From the cell containing the given text, extract its center point as (X, Y) coordinate. 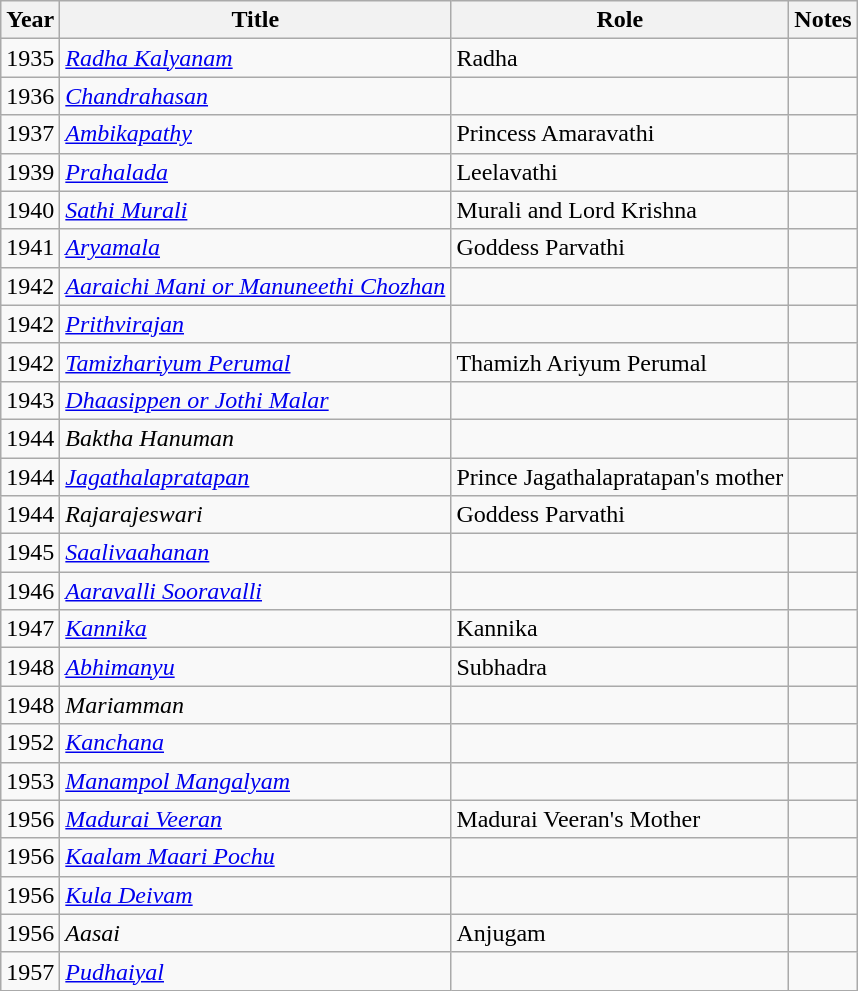
Chandrahasan (256, 96)
1936 (30, 96)
Jagathalapratapan (256, 477)
1945 (30, 553)
Saalivaahanan (256, 553)
Dhaasippen or Jothi Malar (256, 400)
Madurai Veeran (256, 819)
Princess Amaravathi (620, 134)
Year (30, 20)
Role (620, 20)
Kula Deivam (256, 895)
1952 (30, 743)
Tamizhariyum Perumal (256, 362)
Sathi Murali (256, 210)
Prince Jagathalapratapan's mother (620, 477)
1946 (30, 591)
1940 (30, 210)
1935 (30, 58)
1957 (30, 971)
Kanchana (256, 743)
Title (256, 20)
1953 (30, 781)
Manampol Mangalyam (256, 781)
1941 (30, 248)
Thamizh Ariyum Perumal (620, 362)
Aaraichi Mani or Manuneethi Chozhan (256, 286)
Notes (823, 20)
Rajarajeswari (256, 515)
Mariamman (256, 705)
Madurai Veeran's Mother (620, 819)
Pudhaiyal (256, 971)
Anjugam (620, 933)
Murali and Lord Krishna (620, 210)
Radha Kalyanam (256, 58)
Radha (620, 58)
Prithvirajan (256, 324)
1939 (30, 172)
Aaravalli Sooravalli (256, 591)
Ambikapathy (256, 134)
Subhadra (620, 667)
Leelavathi (620, 172)
Kaalam Maari Pochu (256, 857)
Prahalada (256, 172)
1937 (30, 134)
Baktha Hanuman (256, 438)
Aryamala (256, 248)
1947 (30, 629)
1943 (30, 400)
Aasai (256, 933)
Abhimanyu (256, 667)
